Pinpoint the cell where the given text exists, returning its (X, Y) midpoint coordinate. 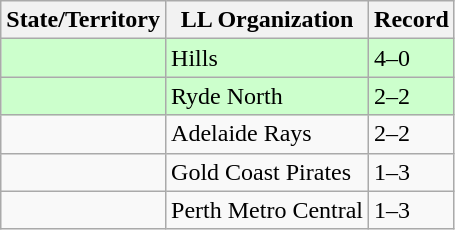
LL Organization (268, 20)
4–0 (412, 58)
Gold Coast Pirates (268, 172)
Ryde North (268, 96)
Perth Metro Central (268, 210)
Adelaide Rays (268, 134)
Record (412, 20)
Hills (268, 58)
State/Territory (84, 20)
